Search for the cell housing the specified text and yield its (x, y) center coordinate. 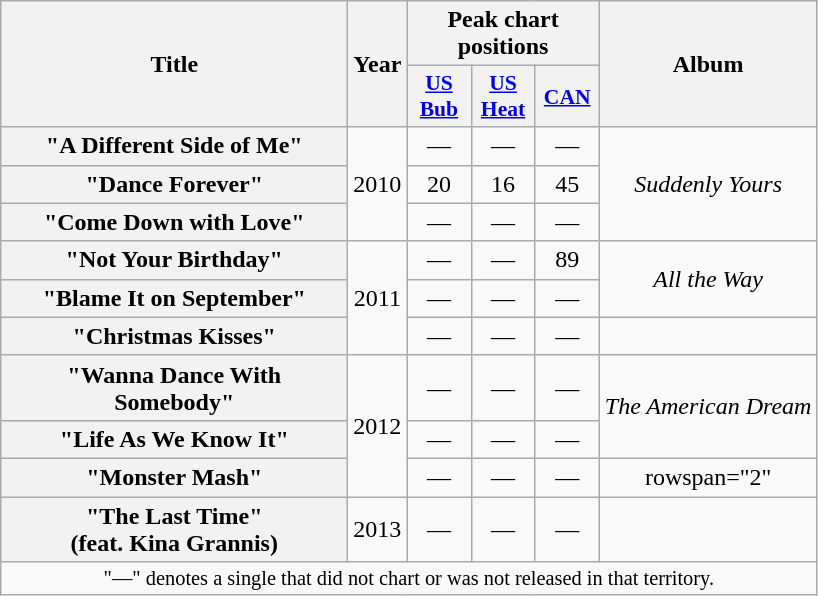
Year (378, 64)
"A Different Side of Me" (174, 146)
"Wanna Dance With Somebody" (174, 388)
"Monster Mash" (174, 477)
The American Dream (708, 406)
2011 (378, 298)
45 (567, 184)
USHeat (503, 96)
2010 (378, 184)
Suddenly Yours (708, 184)
"Come Down with Love" (174, 222)
rowspan="2" (708, 477)
"Christmas Kisses" (174, 336)
"—" denotes a single that did not chart or was not released in that territory. (409, 579)
"Not Your Birthday" (174, 260)
16 (503, 184)
Title (174, 64)
Album (708, 64)
2012 (378, 426)
"Blame It on September" (174, 298)
All the Way (708, 279)
20 (439, 184)
Peak chart positions (503, 34)
89 (567, 260)
USBub (439, 96)
2013 (378, 528)
"Dance Forever" (174, 184)
"The Last Time"(feat. Kina Grannis) (174, 528)
"Life As We Know It" (174, 439)
CAN (567, 96)
